Detect which cell encompasses the target text, then output its (x, y) center coordinate. 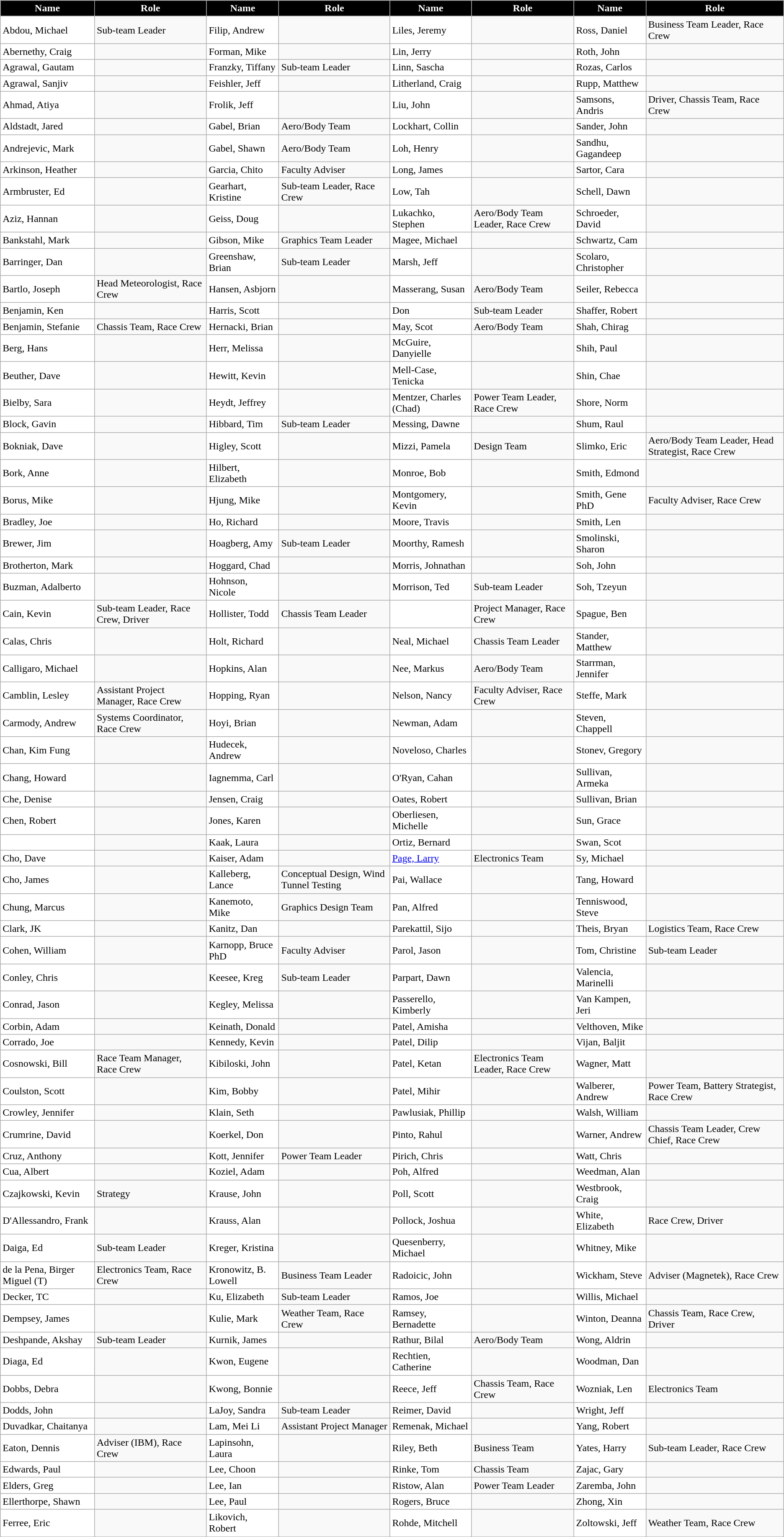
Cruz, Anthony (48, 1156)
O'Ryan, Cahan (431, 777)
Kott, Jennifer (243, 1156)
Rohde, Mitchell (431, 1523)
Shih, Paul (610, 348)
Montgomery, Kevin (431, 500)
Steven, Chappell (610, 723)
Likovich, Robert (243, 1523)
Gabel, Shawn (243, 148)
Yates, Harry (610, 1448)
Quesenberry, Michael (431, 1248)
Morris, Johnathan (431, 565)
Keesee, Kreg (243, 977)
Rinke, Tom (431, 1470)
Valencia, Marinelli (610, 977)
Krauss, Alan (243, 1220)
Ferree, Eric (48, 1523)
Pollock, Joshua (431, 1220)
Abernethy, Craig (48, 52)
Shaffer, Robert (610, 311)
Business Team (523, 1448)
Neal, Michael (431, 641)
Deshpande, Akshay (48, 1340)
Steffe, Mark (610, 696)
Sub-team Leader, Race Crew, Driver (150, 614)
Arkinson, Heather (48, 170)
Radoicic, John (431, 1275)
Nelson, Nancy (431, 696)
Lukachko, Stephen (431, 219)
Systems Coordinator, Race Crew (150, 723)
Gabel, Brian (243, 126)
Patel, Dilip (431, 1042)
Geiss, Doug (243, 219)
Calligaro, Michael (48, 668)
Smith, Gene PhD (610, 500)
Patel, Amisha (431, 1026)
Yang, Robert (610, 1426)
Swan, Scot (610, 842)
Dobbs, Debra (48, 1389)
Design Team (523, 446)
Pinto, Rahul (431, 1134)
Hollister, Todd (243, 614)
Graphics Design Team (334, 907)
Armbruster, Ed (48, 191)
Camblin, Lesley (48, 696)
Assistant Project Manager (334, 1426)
Shore, Norm (610, 403)
Soh, John (610, 565)
Koerkel, Don (243, 1134)
Don (431, 311)
Masserang, Susan (431, 289)
Greenshaw, Brian (243, 261)
Ho, Richard (243, 522)
Higley, Scott (243, 446)
Barringer, Dan (48, 261)
Hoggard, Chad (243, 565)
Decker, TC (48, 1297)
Aero/Body Team Leader, Head Strategist, Race Crew (714, 446)
Parekattil, Sijo (431, 928)
Remenak, Michael (431, 1426)
Stonev, Gregory (610, 750)
Monroe, Bob (431, 473)
Shum, Raul (610, 424)
Scolaro, Christopher (610, 261)
Walsh, William (610, 1113)
Moore, Travis (431, 522)
Sy, Michael (610, 858)
Aziz, Hannan (48, 219)
Eaton, Dennis (48, 1448)
Krause, John (243, 1194)
Garcia, Chito (243, 170)
Adviser (Magnetek), Race Crew (714, 1275)
Cua, Albert (48, 1172)
Crowley, Jennifer (48, 1113)
Parpart, Dawn (431, 977)
Shin, Chae (610, 375)
Feishler, Jeff (243, 83)
Dodds, John (48, 1411)
Ellerthorpe, Shawn (48, 1501)
Zoltowski, Jeff (610, 1523)
Head Meteorologist, Race Crew (150, 289)
Pawlusiak, Phillip (431, 1113)
Holt, Richard (243, 641)
Rathur, Bilal (431, 1340)
Koziel, Adam (243, 1172)
Gearhart, Kristine (243, 191)
Aero/Body Team Leader, Race Crew (523, 219)
Schwartz, Cam (610, 240)
Chung, Marcus (48, 907)
Chang, Howard (48, 777)
Business Team Leader (334, 1275)
Nee, Markus (431, 668)
Watt, Chris (610, 1156)
Cho, Dave (48, 858)
Patel, Mihir (431, 1091)
Corrado, Joe (48, 1042)
Mizzi, Pamela (431, 446)
Chassis Team (523, 1470)
Seiler, Rebecca (610, 289)
Kulie, Mark (243, 1318)
Race Team Manager, Race Crew (150, 1064)
Warner, Andrew (610, 1134)
Ramsey, Bernadette (431, 1318)
Edwards, Paul (48, 1470)
Kaiser, Adam (243, 858)
Marsh, Jeff (431, 261)
Hohnson, Nicole (243, 586)
Hopping, Ryan (243, 696)
Lam, Mei Li (243, 1426)
Kreger, Kristina (243, 1248)
Gibson, Mike (243, 240)
Velthoven, Mike (610, 1026)
Winton, Deanna (610, 1318)
Brewer, Jim (48, 544)
Tom, Christine (610, 950)
Cosnowski, Bill (48, 1064)
Benjamin, Ken (48, 311)
Keinath, Donald (243, 1026)
Linn, Sascha (431, 67)
Bartlo, Joseph (48, 289)
Karnopp, Bruce PhD (243, 950)
Lockhart, Collin (431, 126)
Beuther, Dave (48, 375)
Clark, JK (48, 928)
Shah, Chirag (610, 327)
Conceptual Design, Wind Tunnel Testing (334, 879)
Klain, Seth (243, 1113)
Parol, Jason (431, 950)
Harris, Scott (243, 311)
Kibiloski, John (243, 1064)
Long, James (431, 170)
Kwong, Bonnie (243, 1389)
Coulston, Scott (48, 1091)
Samsons, Andris (610, 105)
May, Scot (431, 327)
Schroeder, David (610, 219)
Vijan, Baljit (610, 1042)
Chassis Team Leader, Crew Chief, Race Crew (714, 1134)
de la Pena, Birger Miguel (T) (48, 1275)
Heydt, Jeffrey (243, 403)
Zhong, Xin (610, 1501)
Frolik, Jeff (243, 105)
Pirich, Chris (431, 1156)
Czajkowski, Kevin (48, 1194)
Sartor, Cara (610, 170)
Theis, Bryan (610, 928)
Smith, Edmond (610, 473)
Herr, Melissa (243, 348)
Ku, Elizabeth (243, 1297)
Loh, Henry (431, 148)
Strategy (150, 1194)
Hoagberg, Amy (243, 544)
Mentzer, Charles (Chad) (431, 403)
Wagner, Matt (610, 1064)
Tenniswood, Steve (610, 907)
Liu, John (431, 105)
Ahmad, Atiya (48, 105)
Low, Tah (431, 191)
Passerello, Kimberly (431, 1004)
Daiga, Ed (48, 1248)
Wright, Jeff (610, 1411)
Conrad, Jason (48, 1004)
Carmody, Andrew (48, 723)
Riley, Beth (431, 1448)
Willis, Michael (610, 1297)
Kennedy, Kevin (243, 1042)
Power Team, Battery Strategist, Race Crew (714, 1091)
Andrejevic, Mark (48, 148)
Rozas, Carlos (610, 67)
Agrawal, Sanjiv (48, 83)
Buzman, Adalberto (48, 586)
Logistics Team, Race Crew (714, 928)
Driver, Chassis Team, Race Crew (714, 105)
Newman, Adam (431, 723)
Cho, James (48, 879)
Hjung, Mike (243, 500)
Litherland, Craig (431, 83)
Sullivan, Armeka (610, 777)
Wozniak, Len (610, 1389)
Electronics Team Leader, Race Crew (523, 1064)
Kwon, Eugene (243, 1361)
Reimer, David (431, 1411)
Aldstadt, Jared (48, 126)
Kegley, Melissa (243, 1004)
Hilbert, Elizabeth (243, 473)
Ross, Daniel (610, 30)
Ramos, Joe (431, 1297)
Benjamin, Stefanie (48, 327)
Calas, Chris (48, 641)
Soh, Tzeyun (610, 586)
Magee, Michael (431, 240)
Franzky, Tiffany (243, 67)
Race Crew, Driver (714, 1220)
Patel, Ketan (431, 1064)
Pan, Alfred (431, 907)
Noveloso, Charles (431, 750)
Sun, Grace (610, 821)
Forman, Mike (243, 52)
Hewitt, Kevin (243, 375)
Jones, Karen (243, 821)
Smolinski, Sharon (610, 544)
Sandhu, Gagandeep (610, 148)
Walberer, Andrew (610, 1091)
D'Allessandro, Frank (48, 1220)
Mell-Case, Tenicka (431, 375)
Whitney, Mike (610, 1248)
Hibbard, Tim (243, 424)
Roth, John (610, 52)
Berg, Hans (48, 348)
Spague, Ben (610, 614)
Reece, Jeff (431, 1389)
Crumrine, David (48, 1134)
Tang, Howard (610, 879)
Ortiz, Bernard (431, 842)
Rechtien, Catherine (431, 1361)
Lee, Ian (243, 1485)
Lin, Jerry (431, 52)
Poll, Scott (431, 1194)
Lee, Choon (243, 1470)
Smith, Len (610, 522)
Kurnik, James (243, 1340)
Iagnemma, Carl (243, 777)
LaJoy, Sandra (243, 1411)
Cain, Kevin (48, 614)
McGuire, Danyielle (431, 348)
Hoyi, Brian (243, 723)
Chan, Kim Fung (48, 750)
Bork, Anne (48, 473)
Sullivan, Brian (610, 799)
Van Kampen, Jeri (610, 1004)
Kanemoto, Mike (243, 907)
Ristow, Alan (431, 1485)
Agrawal, Gautam (48, 67)
Abdou, Michael (48, 30)
Schell, Dawn (610, 191)
Cohen, William (48, 950)
Kaak, Laura (243, 842)
Project Manager, Race Crew (523, 614)
Oates, Robert (431, 799)
Adviser (IBM), Race Crew (150, 1448)
Graphics Team Leader (334, 240)
Weedman, Alan (610, 1172)
Lapinsohn, Laura (243, 1448)
Kim, Bobby (243, 1091)
Starrman, Jennifer (610, 668)
Rogers, Bruce (431, 1501)
Stander, Matthew (610, 641)
Page, Larry (431, 858)
Che, Denise (48, 799)
Morrison, Ted (431, 586)
Rupp, Matthew (610, 83)
Bielby, Sara (48, 403)
Zajac, Gary (610, 1470)
Chen, Robert (48, 821)
Bankstahl, Mark (48, 240)
Dempsey, James (48, 1318)
Jensen, Craig (243, 799)
Brotherton, Mark (48, 565)
Corbin, Adam (48, 1026)
Zaremba, John (610, 1485)
Elders, Greg (48, 1485)
Power Team Leader, Race Crew (523, 403)
Woodman, Dan (610, 1361)
Diaga, Ed (48, 1361)
White, Elizabeth (610, 1220)
Business Team Leader, Race Crew (714, 30)
Hansen, Asbjorn (243, 289)
Messing, Dawne (431, 424)
Sander, John (610, 126)
Liles, Jeremy (431, 30)
Oberliesen, Michelle (431, 821)
Assistant Project Manager, Race Crew (150, 696)
Bokniak, Dave (48, 446)
Kronowitz, B. Lowell (243, 1275)
Wickham, Steve (610, 1275)
Lee, Paul (243, 1501)
Bradley, Joe (48, 522)
Block, Gavin (48, 424)
Poh, Alfred (431, 1172)
Westbrook, Craig (610, 1194)
Duvadkar, Chaitanya (48, 1426)
Electronics Team, Race Crew (150, 1275)
Hudecek, Andrew (243, 750)
Pai, Wallace (431, 879)
Moorthy, Ramesh (431, 544)
Kalleberg, Lance (243, 879)
Hopkins, Alan (243, 668)
Wong, Aldrin (610, 1340)
Hernacki, Brian (243, 327)
Filip, Andrew (243, 30)
Kanitz, Dan (243, 928)
Conley, Chris (48, 977)
Chassis Team, Race Crew, Driver (714, 1318)
Borus, Mike (48, 500)
Slimko, Eric (610, 446)
